Capture the cell that displays the provided text and extract its [X, Y] central coordinate. 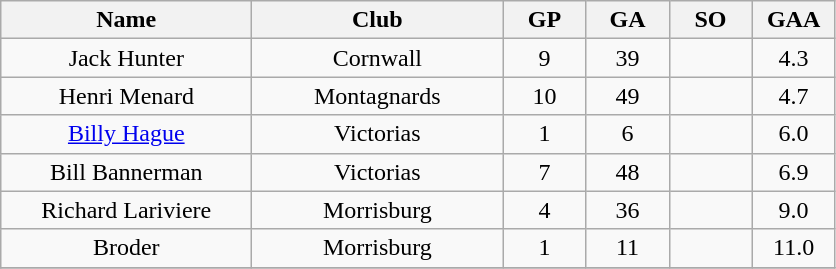
Broder [126, 248]
49 [628, 96]
11.0 [794, 248]
Billy Hague [126, 134]
7 [544, 172]
6.0 [794, 134]
Henri Menard [126, 96]
Richard Lariviere [126, 210]
4.7 [794, 96]
Cornwall [378, 58]
10 [544, 96]
Club [378, 20]
9.0 [794, 210]
Name [126, 20]
GA [628, 20]
6 [628, 134]
11 [628, 248]
39 [628, 58]
Jack Hunter [126, 58]
4 [544, 210]
36 [628, 210]
Bill Bannerman [126, 172]
9 [544, 58]
GP [544, 20]
GAA [794, 20]
48 [628, 172]
6.9 [794, 172]
Montagnards [378, 96]
4.3 [794, 58]
SO [710, 20]
